Locate the cell with the specified text and output its (X, Y) center coordinate. 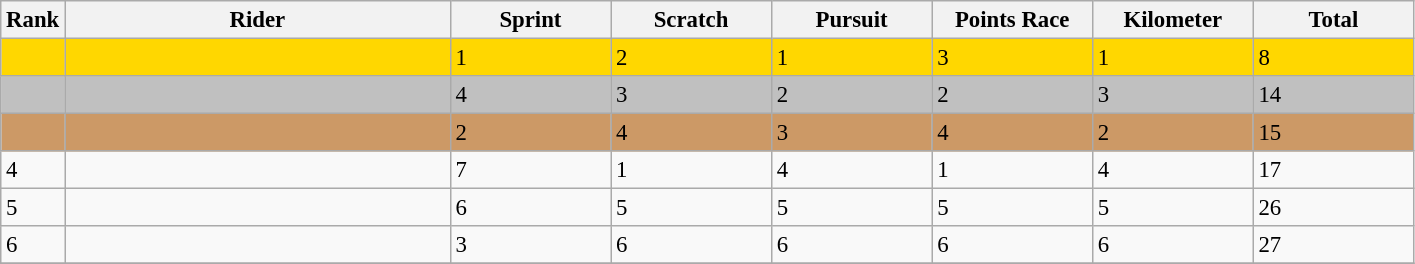
Scratch (692, 20)
27 (1334, 245)
Rider (258, 20)
26 (1334, 208)
Total (1334, 20)
Kilometer (1174, 20)
7 (530, 170)
14 (1334, 95)
15 (1334, 133)
Points Race (1012, 20)
Sprint (530, 20)
Rank (33, 20)
17 (1334, 170)
8 (1334, 58)
Pursuit (852, 20)
